Determine the [X, Y] coordinate at the center of the cell enclosing the given text.  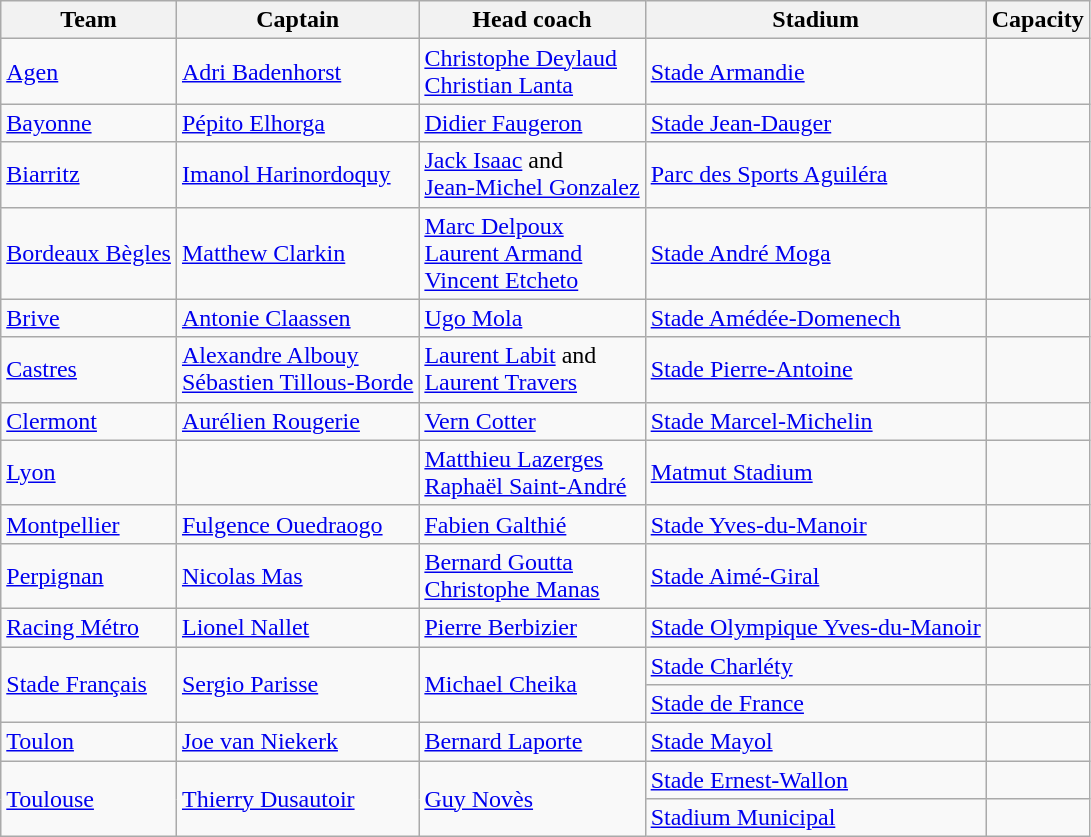
Adri Badenhorst [297, 72]
Pépito Elhorga [297, 123]
Thierry Dusautoir [297, 799]
Marc Delpoux Laurent Armand Vincent Etcheto [532, 253]
Agen [89, 72]
Stade Français [89, 684]
Fabien Galthié [532, 524]
Stade Amédée-Domenech [816, 318]
Bordeaux Bègles [89, 253]
Jack Isaac and Jean-Michel Gonzalez [532, 174]
Brive [89, 318]
Bernard Laporte [532, 742]
Stade Marcel-Michelin [816, 421]
Ugo Mola [532, 318]
Laurent Labit and Laurent Travers [532, 370]
Stade Charléty [816, 665]
Pierre Berbizier [532, 627]
Lyon [89, 472]
Captain [297, 20]
Sergio Parisse [297, 684]
Castres [89, 370]
Team [89, 20]
Matmut Stadium [816, 472]
Stade Olympique Yves-du-Manoir [816, 627]
Stadium [816, 20]
Michael Cheika [532, 684]
Stade Mayol [816, 742]
Stade Aimé-Giral [816, 576]
Joe van Niekerk [297, 742]
Toulon [89, 742]
Lionel Nallet [297, 627]
Matthieu Lazerges Raphaël Saint-André [532, 472]
Parc des Sports Aguiléra [816, 174]
Head coach [532, 20]
Guy Novès [532, 799]
Stadium Municipal [816, 818]
Stade Jean-Dauger [816, 123]
Stade Pierre-Antoine [816, 370]
Capacity [1038, 20]
Toulouse [89, 799]
Stade André Moga [816, 253]
Bayonne [89, 123]
Aurélien Rougerie [297, 421]
Stade Yves-du-Manoir [816, 524]
Fulgence Ouedraogo [297, 524]
Biarritz [89, 174]
Alexandre Albouy Sébastien Tillous-Borde [297, 370]
Perpignan [89, 576]
Stade Ernest-Wallon [816, 780]
Antonie Claassen [297, 318]
Montpellier [89, 524]
Imanol Harinordoquy [297, 174]
Vern Cotter [532, 421]
Matthew Clarkin [297, 253]
Christophe Deylaud Christian Lanta [532, 72]
Didier Faugeron [532, 123]
Nicolas Mas [297, 576]
Bernard Goutta Christophe Manas [532, 576]
Stade Armandie [816, 72]
Racing Métro [89, 627]
Stade de France [816, 704]
Clermont [89, 421]
